Detect which cell encompasses the target text, then output its (X, Y) center coordinate. 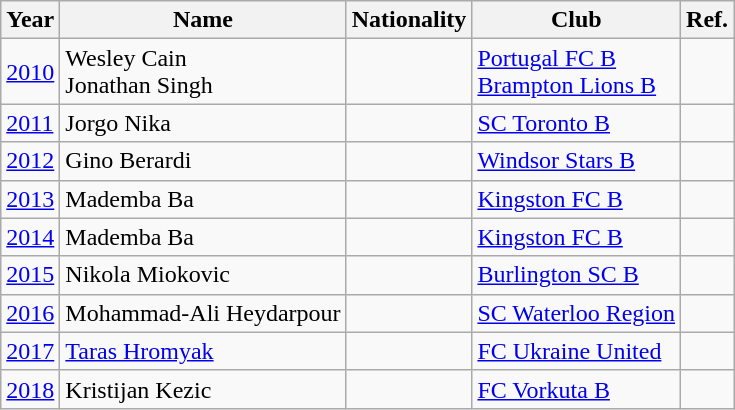
Year (30, 20)
Name (203, 20)
2013 (30, 199)
Windsor Stars B (576, 161)
Taras Hromyak (203, 351)
SC Toronto B (576, 123)
Mohammad-Ali Heydarpour (203, 313)
Jorgo Nika (203, 123)
Club (576, 20)
SC Waterloo Region (576, 313)
FC Vorkuta B (576, 389)
Portugal FC BBrampton Lions B (576, 72)
2014 (30, 237)
2018 (30, 389)
Nationality (409, 20)
2015 (30, 275)
Burlington SC B (576, 275)
FC Ukraine United (576, 351)
2017 (30, 351)
2010 (30, 72)
Gino Berardi (203, 161)
Ref. (708, 20)
2012 (30, 161)
2016 (30, 313)
Kristijan Kezic (203, 389)
2011 (30, 123)
Wesley CainJonathan Singh (203, 72)
Nikola Miokovic (203, 275)
